Find where the given text appears and provide that cell's center as (x, y) coordinate. 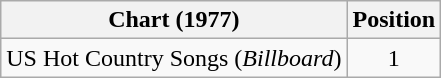
US Hot Country Songs (Billboard) (174, 58)
1 (394, 58)
Position (394, 20)
Chart (1977) (174, 20)
